Scan for the cell matching the given text and deliver its (X, Y) coordinate at center. 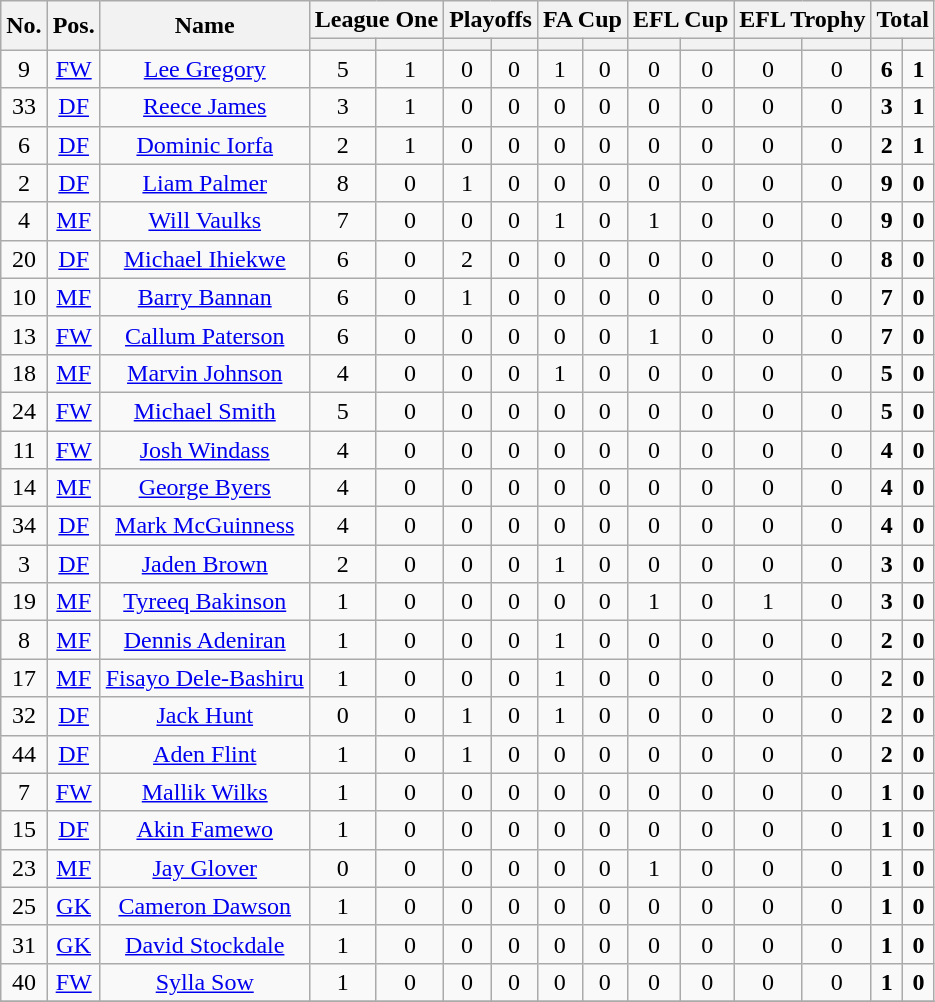
Marvin Johnson (204, 373)
13 (24, 335)
Fisayo Dele-Bashiru (204, 678)
40 (24, 982)
Total (903, 20)
Playoffs (491, 20)
Mallik Wilks (204, 792)
20 (24, 259)
10 (24, 297)
George Byers (204, 488)
Mark McGuinness (204, 526)
32 (24, 716)
Sylla Sow (204, 982)
Tyreeq Bakinson (204, 602)
Aden Flint (204, 754)
11 (24, 449)
19 (24, 602)
Cameron Dawson (204, 906)
Pos. (74, 26)
Name (204, 26)
Reece James (204, 107)
Lee Gregory (204, 69)
Dominic Iorfa (204, 145)
23 (24, 868)
Michael Smith (204, 411)
18 (24, 373)
League One (376, 20)
Jaden Brown (204, 564)
33 (24, 107)
Akin Famewo (204, 830)
Josh Windass (204, 449)
No. (24, 26)
15 (24, 830)
Liam Palmer (204, 183)
Dennis Adeniran (204, 640)
34 (24, 526)
FA Cup (582, 20)
44 (24, 754)
Will Vaulks (204, 221)
David Stockdale (204, 944)
EFL Cup (680, 20)
24 (24, 411)
Jack Hunt (204, 716)
31 (24, 944)
Jay Glover (204, 868)
Barry Bannan (204, 297)
Michael Ihiekwe (204, 259)
14 (24, 488)
EFL Trophy (802, 20)
Callum Paterson (204, 335)
17 (24, 678)
25 (24, 906)
